Detect which cell encompasses the target text, then output its (X, Y) center coordinate. 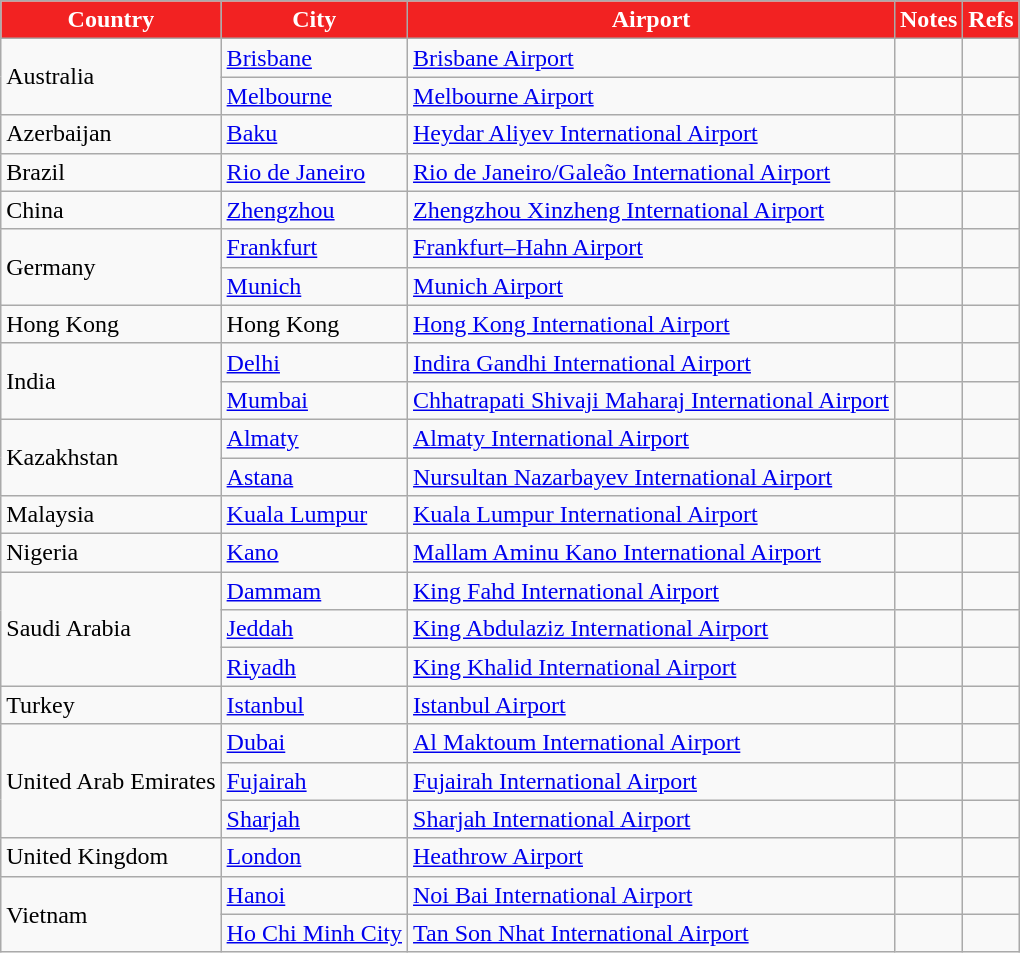
Riyadh (314, 667)
Astana (314, 477)
Notes (928, 20)
Zhengzhou (314, 210)
Vietnam (111, 914)
Melbourne Airport (652, 96)
China (111, 210)
Dubai (314, 743)
Delhi (314, 362)
Frankfurt–Hahn Airport (652, 248)
Kuala Lumpur International Airport (652, 515)
City (314, 20)
Ho Chi Minh City (314, 933)
Frankfurt (314, 248)
London (314, 857)
Jeddah (314, 629)
India (111, 381)
Nigeria (111, 553)
Germany (111, 267)
Zhengzhou Xinzheng International Airport (652, 210)
Almaty (314, 438)
Mumbai (314, 400)
Azerbaijan (111, 134)
Refs (991, 20)
Tan Son Nhat International Airport (652, 933)
Turkey (111, 705)
Baku (314, 134)
United Kingdom (111, 857)
Kano (314, 553)
Brisbane (314, 58)
Heydar Aliyev International Airport (652, 134)
Fujairah International Airport (652, 781)
Saudi Arabia (111, 629)
Kazakhstan (111, 457)
Rio de Janeiro/Galeão International Airport (652, 172)
Fujairah (314, 781)
Brazil (111, 172)
Mallam Aminu Kano International Airport (652, 553)
Noi Bai International Airport (652, 895)
King Khalid International Airport (652, 667)
Heathrow Airport (652, 857)
Nursultan Nazarbayev International Airport (652, 477)
Kuala Lumpur (314, 515)
King Fahd International Airport (652, 591)
Dammam (314, 591)
Australia (111, 77)
Sharjah International Airport (652, 819)
Munich (314, 286)
Hong Kong International Airport (652, 324)
Almaty International Airport (652, 438)
King Abdulaziz International Airport (652, 629)
Brisbane Airport (652, 58)
Al Maktoum International Airport (652, 743)
Country (111, 20)
Istanbul (314, 705)
Indira Gandhi International Airport (652, 362)
Airport (652, 20)
Hanoi (314, 895)
Malaysia (111, 515)
Sharjah (314, 819)
Munich Airport (652, 286)
Chhatrapati Shivaji Maharaj International Airport (652, 400)
United Arab Emirates (111, 781)
Melbourne (314, 96)
Istanbul Airport (652, 705)
Rio de Janeiro (314, 172)
